Search for the cell housing the specified text and yield its [X, Y] center coordinate. 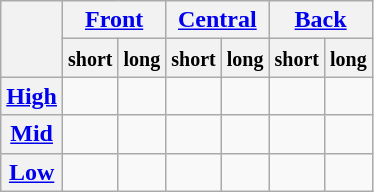
Back [320, 20]
Mid [32, 134]
High [32, 96]
Front [114, 20]
Central [218, 20]
Low [32, 172]
